Determine the [X, Y] coordinate at the center of the cell enclosing the given text.  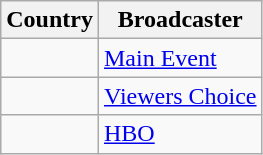
Main Event [180, 58]
Viewers Choice [180, 96]
HBO [180, 134]
Country [50, 20]
Broadcaster [180, 20]
